From the cell containing the given text, extract its center point as (X, Y) coordinate. 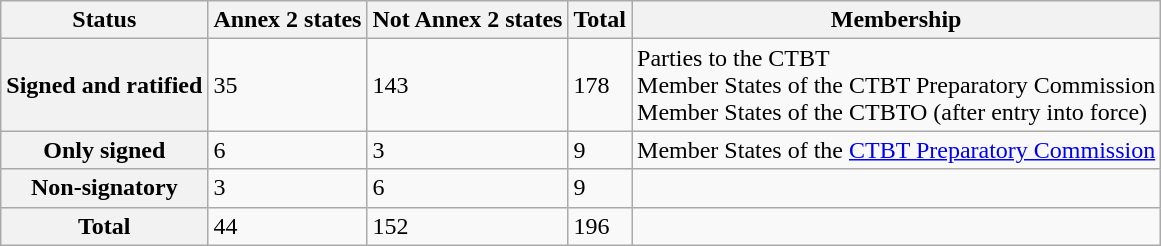
Non-signatory (104, 188)
143 (468, 85)
Status (104, 20)
Member States of the CTBT Preparatory Commission (896, 150)
Membership (896, 20)
44 (288, 226)
Signed and ratified (104, 85)
Not Annex 2 states (468, 20)
Parties to the CTBTMember States of the CTBT Preparatory CommissionMember States of the CTBTO (after entry into force) (896, 85)
35 (288, 85)
196 (600, 226)
Annex 2 states (288, 20)
178 (600, 85)
152 (468, 226)
Only signed (104, 150)
